Extract the (X, Y) coordinate from the center of the cell holding the provided text.  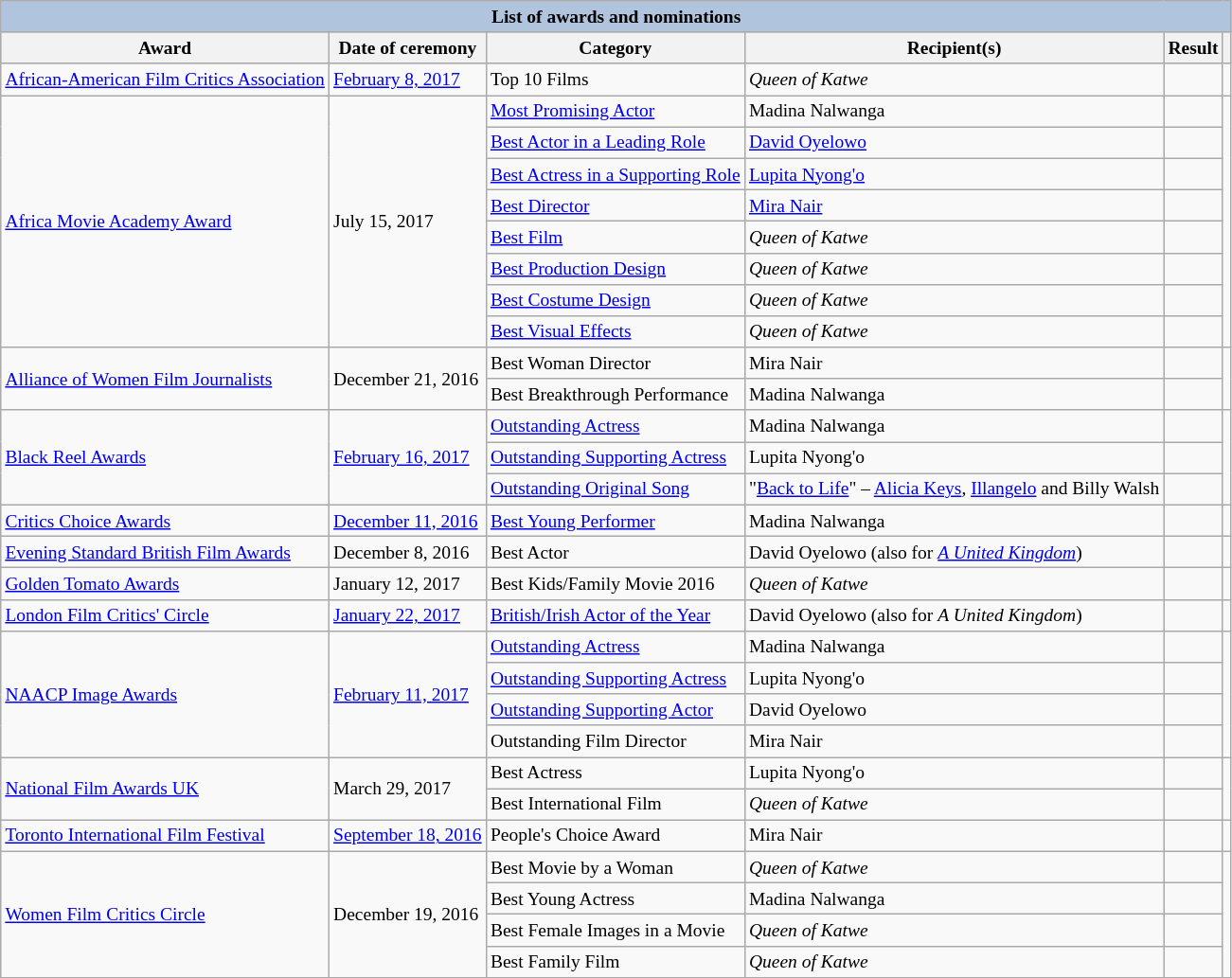
Best Family Film (616, 962)
Recipient(s) (954, 47)
Best Kids/Family Movie 2016 (616, 583)
List of awards and nominations (616, 17)
"Back to Life" – Alicia Keys, Illangelo and Billy Walsh (954, 489)
People's Choice Award (616, 835)
NAACP Image Awards (165, 693)
February 11, 2017 (407, 693)
Outstanding Supporting Actor (616, 710)
Best Actor (616, 553)
Outstanding Film Director (616, 740)
Best Director (616, 204)
National Film Awards UK (165, 790)
Date of ceremony (407, 47)
Most Promising Actor (616, 112)
Africa Movie Academy Award (165, 222)
Critics Choice Awards (165, 521)
Best Breakthrough Performance (616, 394)
July 15, 2017 (407, 222)
Best Young Performer (616, 521)
Best Visual Effects (616, 331)
Best Actor in a Leading Role (616, 142)
Evening Standard British Film Awards (165, 553)
Top 10 Films (616, 80)
Best Costume Design (616, 299)
Best Actress (616, 773)
January 12, 2017 (407, 583)
African-American Film Critics Association (165, 80)
Best Female Images in a Movie (616, 930)
Best Young Actress (616, 899)
Result (1193, 47)
December 19, 2016 (407, 915)
Category (616, 47)
January 22, 2017 (407, 615)
Best Production Design (616, 269)
Golden Tomato Awards (165, 583)
Outstanding Original Song (616, 489)
December 11, 2016 (407, 521)
Best Woman Director (616, 364)
December 8, 2016 (407, 553)
Toronto International Film Festival (165, 835)
February 16, 2017 (407, 457)
February 8, 2017 (407, 80)
Women Film Critics Circle (165, 915)
British/Irish Actor of the Year (616, 615)
London Film Critics' Circle (165, 615)
Best Actress in a Supporting Role (616, 174)
March 29, 2017 (407, 790)
Alliance of Women Film Journalists (165, 379)
Award (165, 47)
Best Film (616, 237)
Black Reel Awards (165, 457)
Best International Film (616, 805)
December 21, 2016 (407, 379)
Best Movie by a Woman (616, 867)
September 18, 2016 (407, 835)
